Return [x, y] of the center of cell containing provided text 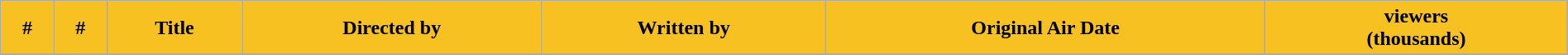
Title [174, 28]
Original Air Date [1045, 28]
viewers (thousands) [1417, 28]
Directed by [392, 28]
Written by [684, 28]
